Determine the (x, y) coordinate at the center of the cell enclosing the given text.  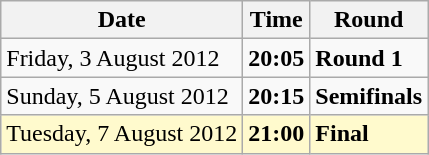
Time (276, 20)
Date (122, 20)
Round (369, 20)
Round 1 (369, 58)
Final (369, 134)
21:00 (276, 134)
Friday, 3 August 2012 (122, 58)
20:05 (276, 58)
Semifinals (369, 96)
20:15 (276, 96)
Tuesday, 7 August 2012 (122, 134)
Sunday, 5 August 2012 (122, 96)
